Search for the cell housing the specified text and yield its [X, Y] center coordinate. 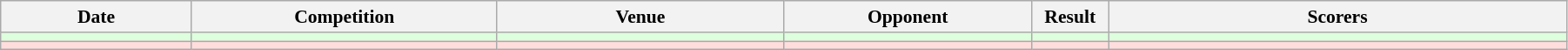
Result [1070, 17]
Scorers [1338, 17]
Opponent [908, 17]
Competition [345, 17]
Venue [640, 17]
Date [96, 17]
